Extract the [X, Y] coordinate from the center of the cell holding the provided text.  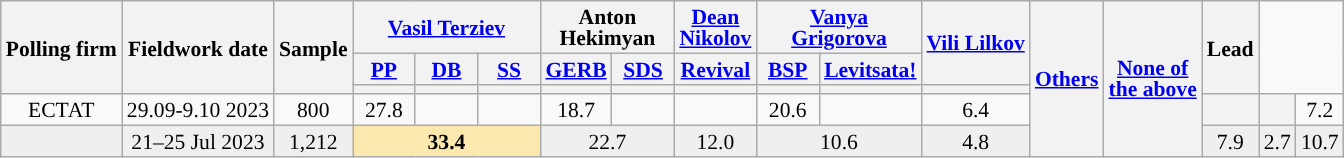
6.4 [976, 110]
29.09-9.10 2023 [198, 110]
Polling firm [62, 48]
20.6 [788, 110]
Levitsata! [870, 68]
Sample [313, 48]
22.7 [607, 142]
27.8 [384, 110]
1,212 [313, 142]
4.8 [976, 142]
GERB [576, 68]
Lead [1230, 48]
None ofthe above [1153, 79]
ЕСТАТ [62, 110]
Dean Nikolov [715, 27]
10.7 [1320, 142]
2.7 [1278, 142]
33.4 [447, 142]
Revival [715, 68]
Fieldwork date [198, 48]
Vanya Grigorova [838, 27]
BSP [788, 68]
Others [1067, 79]
SS [510, 68]
12.0 [715, 142]
18.7 [576, 110]
800 [313, 110]
7.2 [1320, 110]
DB [446, 68]
21–25 Jul 2023 [198, 142]
7.9 [1230, 142]
PP [384, 68]
Vili Lilkov [976, 42]
Anton Hekimyan [607, 27]
SDS [644, 68]
Vasil Terziev [447, 27]
10.6 [838, 142]
